Search for the cell housing the specified text and yield its (x, y) center coordinate. 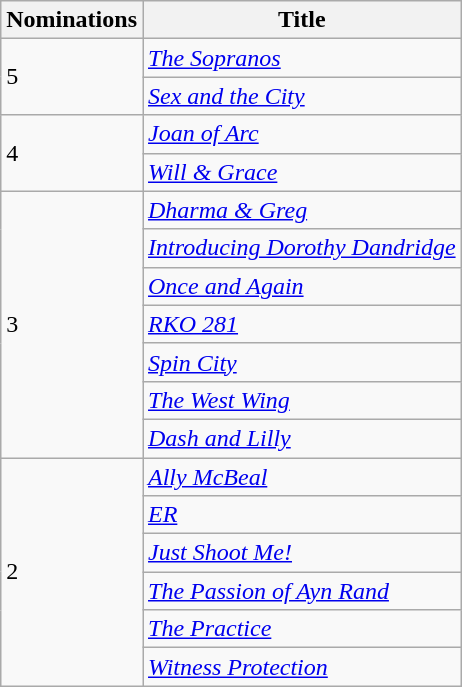
5 (72, 77)
Sex and the City (302, 96)
The Practice (302, 629)
The West Wing (302, 400)
RKO 281 (302, 324)
Joan of Arc (302, 134)
Just Shoot Me! (302, 553)
Introducing Dorothy Dandridge (302, 248)
Spin City (302, 362)
Dash and Lilly (302, 438)
Will & Grace (302, 172)
Ally McBeal (302, 477)
Once and Again (302, 286)
ER (302, 515)
Dharma & Greg (302, 210)
Title (302, 20)
The Passion of Ayn Rand (302, 591)
Witness Protection (302, 667)
2 (72, 572)
4 (72, 153)
Nominations (72, 20)
The Sopranos (302, 58)
3 (72, 324)
